Find where the given text appears and provide that cell's center as [X, Y] coordinate. 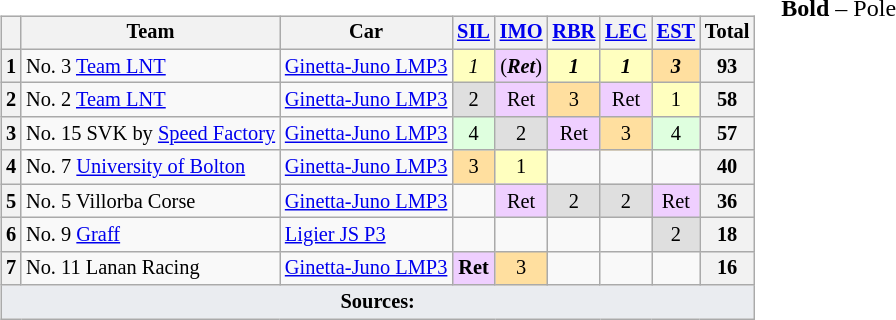
Ligier JS P3 [366, 235]
Total [727, 33]
58 [727, 100]
(Ret) [522, 66]
57 [727, 134]
EST [676, 33]
No. 5 Villorba Corse [150, 201]
36 [727, 201]
18 [727, 235]
No. 2 Team LNT [150, 100]
7 [11, 268]
Car [366, 33]
5 [11, 201]
IMO [522, 33]
No. 7 University of Bolton [150, 167]
LEC [626, 33]
RBR [574, 33]
No. 3 Team LNT [150, 66]
6 [11, 235]
Team [150, 33]
No. 9 Graff [150, 235]
16 [727, 268]
No. 11 Lanan Racing [150, 268]
93 [727, 66]
No. 15 SVK by Speed Factory [150, 134]
Sources: [378, 302]
40 [727, 167]
SIL [474, 33]
